Return the [X, Y] coordinate for the center point of the cell that contains the specified text.  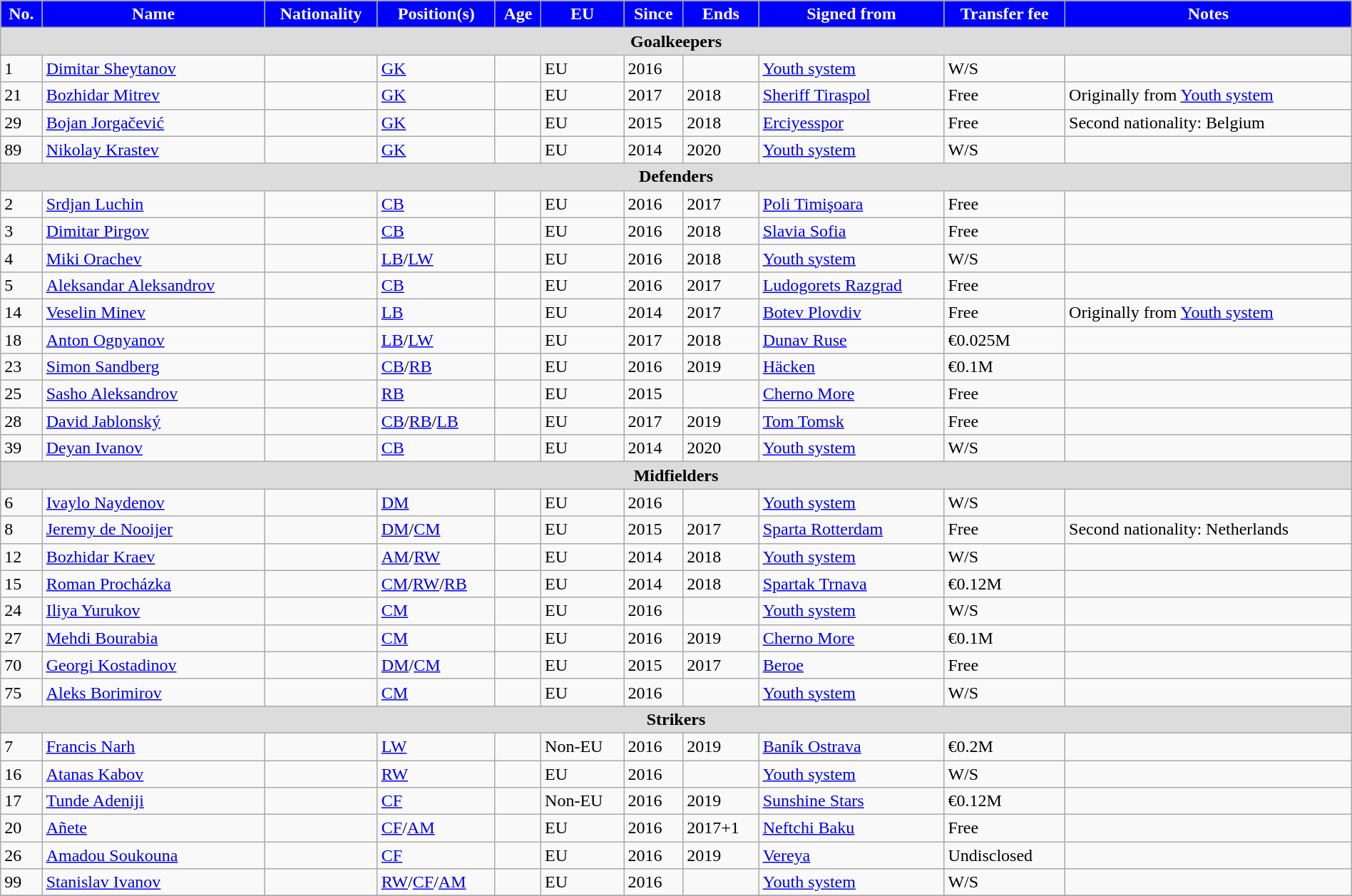
Stanislav Ivanov [153, 882]
Age [518, 14]
Sasho Aleksandrov [153, 394]
24 [21, 611]
David Jablonský [153, 421]
Neftchi Baku [851, 828]
20 [21, 828]
2017+1 [721, 828]
DM [436, 503]
Second nationality: Belgium [1209, 123]
Nikolay Krastev [153, 150]
23 [21, 367]
Dimitar Pirgov [153, 231]
18 [21, 340]
Añete [153, 828]
Beroe [851, 665]
3 [21, 231]
RB [436, 394]
Sparta Rotterdam [851, 530]
Veselin Minev [153, 312]
Häcken [851, 367]
Transfer fee [1005, 14]
Sheriff Tiraspol [851, 96]
39 [21, 448]
CF/AM [436, 828]
Bozhidar Kraev [153, 557]
Atanas Kabov [153, 773]
5 [21, 285]
Bojan Jorgačević [153, 123]
Francis Narh [153, 746]
AM/RW [436, 557]
Georgi Kostadinov [153, 665]
RW [436, 773]
No. [21, 14]
Slavia Sofia [851, 231]
Name [153, 14]
14 [21, 312]
Defenders [676, 177]
Since [653, 14]
27 [21, 638]
29 [21, 123]
€0.2M [1005, 746]
Botev Plovdiv [851, 312]
75 [21, 692]
Roman Procházka [153, 584]
Aleks Borimirov [153, 692]
LB [436, 312]
Dunav Ruse [851, 340]
Nationality [321, 14]
Ivaylo Naydenov [153, 503]
99 [21, 882]
Tom Tomsk [851, 421]
Simon Sandberg [153, 367]
Miki Orachev [153, 258]
Srdjan Luchin [153, 204]
Ends [721, 14]
Tunde Adeniji [153, 801]
Poli Timişoara [851, 204]
12 [21, 557]
16 [21, 773]
Vereya [851, 855]
Anton Ognyanov [153, 340]
CM/RW/RB [436, 584]
Second nationality: Netherlands [1209, 530]
7 [21, 746]
LW [436, 746]
Erciyesspor [851, 123]
Iliya Yurukov [153, 611]
2 [21, 204]
Ludogorets Razgrad [851, 285]
Sunshine Stars [851, 801]
Deyan Ivanov [153, 448]
Jeremy de Nooijer [153, 530]
Midfielders [676, 475]
26 [21, 855]
Mehdi Bourabia [153, 638]
6 [21, 503]
Strikers [676, 719]
Undisclosed [1005, 855]
15 [21, 584]
€0.025M [1005, 340]
Aleksandar Aleksandrov [153, 285]
Position(s) [436, 14]
Spartak Trnava [851, 584]
25 [21, 394]
RW/CF/AM [436, 882]
4 [21, 258]
Goalkeepers [676, 41]
Dimitar Sheytanov [153, 68]
Notes [1209, 14]
28 [21, 421]
17 [21, 801]
Bozhidar Mitrev [153, 96]
70 [21, 665]
Amadou Soukouna [153, 855]
21 [21, 96]
Baník Ostrava [851, 746]
89 [21, 150]
1 [21, 68]
8 [21, 530]
CB/RB/LB [436, 421]
Signed from [851, 14]
CB/RB [436, 367]
